Capture the cell that displays the provided text and extract its (x, y) central coordinate. 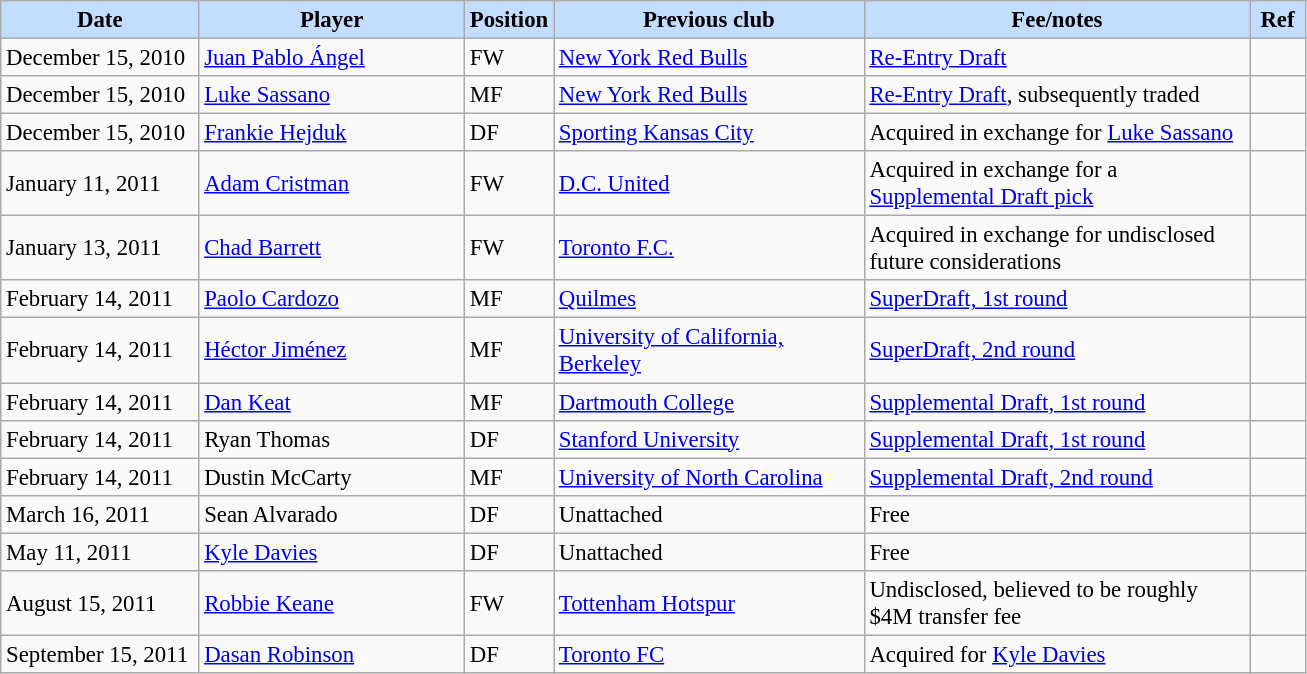
Kyle Davies (332, 552)
Date (100, 20)
D.C. United (710, 184)
September 15, 2011 (100, 654)
Acquired for Kyle Davies (1057, 654)
Quilmes (710, 299)
Dustin McCarty (332, 477)
SuperDraft, 1st round (1057, 299)
Acquired in exchange for Luke Sassano (1057, 133)
Toronto F.C. (710, 248)
SuperDraft, 2nd round (1057, 350)
University of California, Berkeley (710, 350)
Héctor Jiménez (332, 350)
Chad Barrett (332, 248)
January 11, 2011 (100, 184)
Dartmouth College (710, 402)
Dan Keat (332, 402)
Sean Alvarado (332, 514)
Re-Entry Draft, subsequently traded (1057, 95)
Toronto FC (710, 654)
Undisclosed, believed to be roughly $4M transfer fee (1057, 604)
January 13, 2011 (100, 248)
August 15, 2011 (100, 604)
Position (508, 20)
Paolo Cardozo (332, 299)
Supplemental Draft, 2nd round (1057, 477)
Player (332, 20)
May 11, 2011 (100, 552)
Frankie Hejduk (332, 133)
Juan Pablo Ángel (332, 58)
Dasan Robinson (332, 654)
Previous club (710, 20)
March 16, 2011 (100, 514)
Re-Entry Draft (1057, 58)
Acquired in exchange for a Supplemental Draft pick (1057, 184)
University of North Carolina (710, 477)
Adam Cristman (332, 184)
Tottenham Hotspur (710, 604)
Fee/notes (1057, 20)
Acquired in exchange for undisclosed future considerations (1057, 248)
Ryan Thomas (332, 439)
Stanford University (710, 439)
Robbie Keane (332, 604)
Luke Sassano (332, 95)
Ref (1278, 20)
Sporting Kansas City (710, 133)
